Locate the cell with the specified text and output its (x, y) center coordinate. 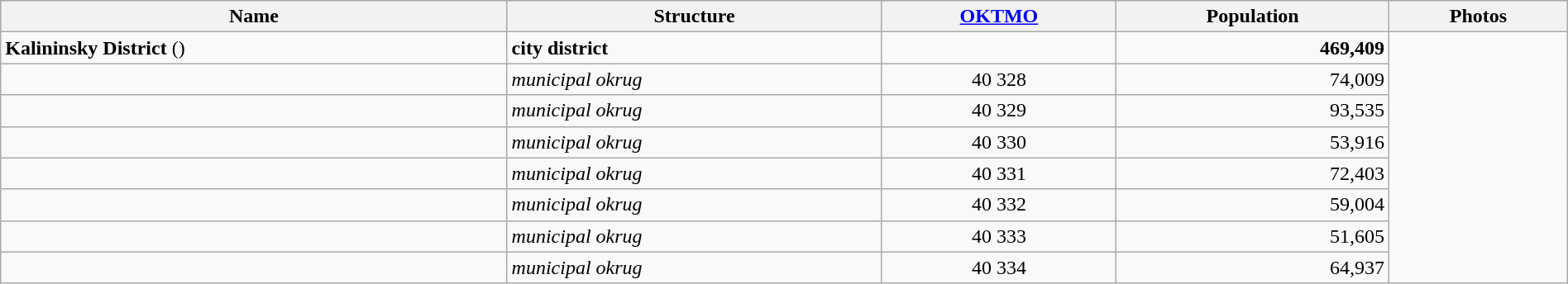
40 331 (999, 173)
51,605 (1253, 236)
Population (1253, 17)
72,403 (1253, 173)
74,009 (1253, 79)
40 330 (999, 142)
Kalininsky District () (254, 48)
OKTMO (999, 17)
Photos (1479, 17)
40 333 (999, 236)
93,535 (1253, 111)
469,409 (1253, 48)
40 334 (999, 267)
64,937 (1253, 267)
Structure (695, 17)
40 332 (999, 205)
40 328 (999, 79)
59,004 (1253, 205)
53,916 (1253, 142)
Name (254, 17)
40 329 (999, 111)
city district (695, 48)
